Return [X, Y] of the center of cell containing provided text 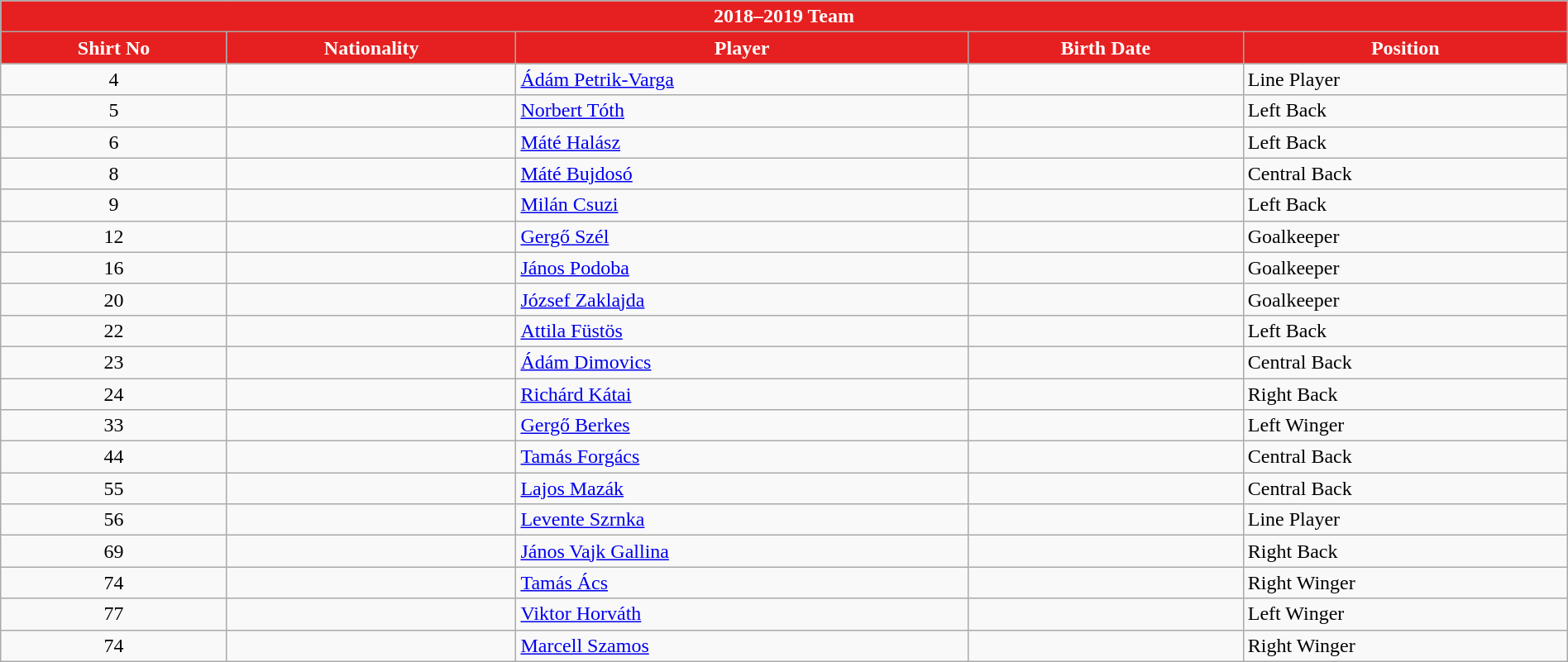
Viktor Horváth [742, 614]
Máté Bujdosó [742, 174]
János Podoba [742, 268]
Birth Date [1105, 48]
Player [742, 48]
Shirt No [114, 48]
Gergő Szél [742, 236]
Richárd Kátai [742, 394]
Máté Halász [742, 142]
Position [1405, 48]
Ádám Petrik-Varga [742, 79]
Nationality [371, 48]
Marcell Szamos [742, 645]
33 [114, 426]
Lajos Mazák [742, 488]
Milán Csuzi [742, 205]
16 [114, 268]
9 [114, 205]
Gergő Berkes [742, 426]
56 [114, 520]
23 [114, 362]
Norbert Tóth [742, 111]
77 [114, 614]
József Zaklajda [742, 299]
55 [114, 488]
4 [114, 79]
20 [114, 299]
Levente Szrnka [742, 520]
69 [114, 551]
12 [114, 236]
5 [114, 111]
Tamás Forgács [742, 457]
Ádám Dimovics [742, 362]
János Vajk Gallina [742, 551]
Attila Füstös [742, 331]
6 [114, 142]
24 [114, 394]
44 [114, 457]
Tamás Ács [742, 583]
2018–2019 Team [784, 17]
22 [114, 331]
8 [114, 174]
